From the cell containing the given text, extract its center point as (x, y) coordinate. 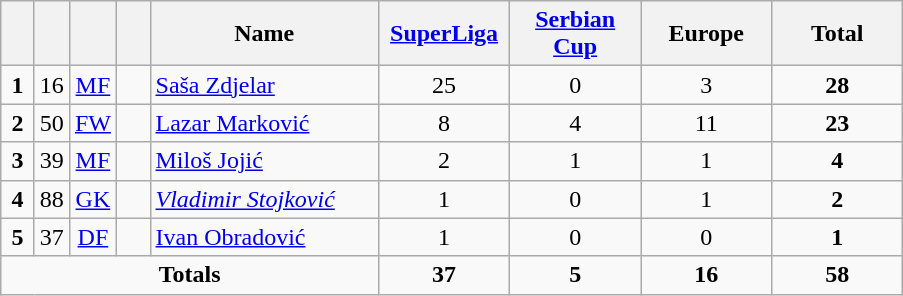
50 (52, 123)
GK (92, 199)
88 (52, 199)
FW (92, 123)
11 (706, 123)
Name (264, 34)
39 (52, 161)
Totals (190, 275)
Europe (706, 34)
28 (838, 85)
Ivan Obradović (264, 237)
Serbian Cup (576, 34)
8 (444, 123)
23 (838, 123)
Miloš Jojić (264, 161)
Total (838, 34)
58 (838, 275)
Vladimir Stojković (264, 199)
SuperLiga (444, 34)
DF (92, 237)
25 (444, 85)
Lazar Marković (264, 123)
Saša Zdjelar (264, 85)
